Locate the cell with the specified text and output its [X, Y] center coordinate. 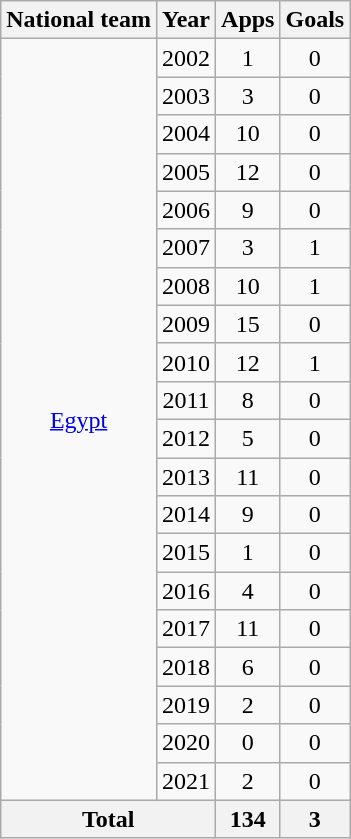
2015 [186, 553]
2006 [186, 210]
Year [186, 20]
2017 [186, 629]
2013 [186, 477]
2009 [186, 324]
2008 [186, 286]
Egypt [79, 420]
8 [248, 400]
2005 [186, 172]
Goals [315, 20]
15 [248, 324]
4 [248, 591]
2010 [186, 362]
2011 [186, 400]
5 [248, 438]
2003 [186, 96]
2018 [186, 667]
2016 [186, 591]
Total [108, 819]
2021 [186, 781]
National team [79, 20]
6 [248, 667]
2004 [186, 134]
134 [248, 819]
2002 [186, 58]
2019 [186, 705]
2007 [186, 248]
2014 [186, 515]
Apps [248, 20]
2012 [186, 438]
2020 [186, 743]
